Determine the [x, y] coordinate at the center of the cell enclosing the given text.  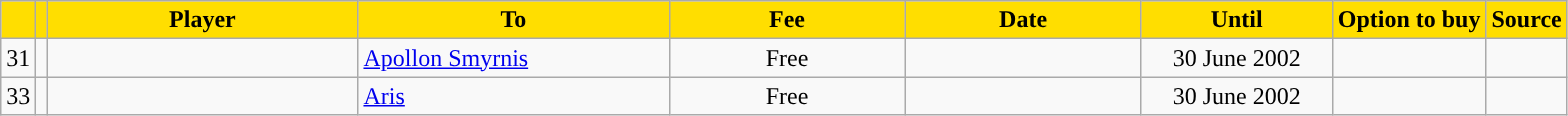
33 [18, 96]
Until [1236, 20]
Apollon Smyrnis [514, 58]
Option to buy [1409, 20]
Fee [787, 20]
Player [202, 20]
Aris [514, 96]
31 [18, 58]
Source [1526, 20]
To [514, 20]
Date [1023, 20]
